Return (x, y) of the center of cell containing provided text 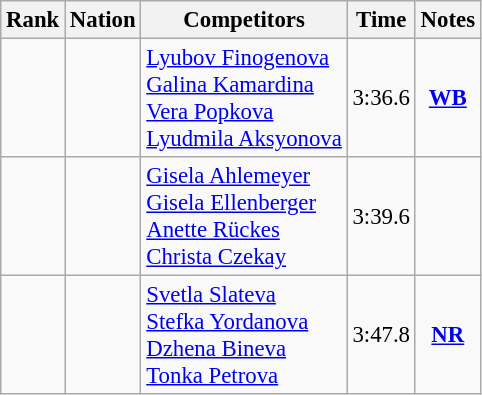
3:36.6 (381, 98)
Notes (448, 20)
Rank (33, 20)
Svetla SlatevaStefka YordanovaDzhena BinevaTonka Petrova (244, 336)
Competitors (244, 20)
WB (448, 98)
NR (448, 336)
Time (381, 20)
3:47.8 (381, 336)
Nation (103, 20)
Gisela AhlemeyerGisela EllenbergerAnette RückesChrista Czekay (244, 216)
Lyubov FinogenovaGalina KamardinaVera PopkovaLyudmila Aksyonova (244, 98)
3:39.6 (381, 216)
